Search for the cell housing the specified text and yield its (X, Y) center coordinate. 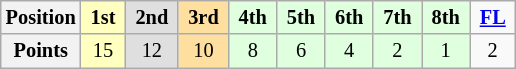
1 (446, 51)
2nd (152, 17)
10 (203, 51)
3rd (203, 17)
8 (253, 51)
15 (104, 51)
5th (301, 17)
8th (446, 17)
1st (104, 17)
Points (41, 51)
4 (349, 51)
7th (397, 17)
4th (253, 17)
6 (301, 51)
12 (152, 51)
Position (41, 17)
6th (349, 17)
FL (493, 17)
